Identify which cell holds the provided text, then report its (x, y) central coordinate. 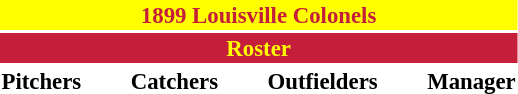
1899 Louisville Colonels (258, 15)
Roster (258, 48)
